Determine the [X, Y] coordinate at the center of the cell enclosing the given text.  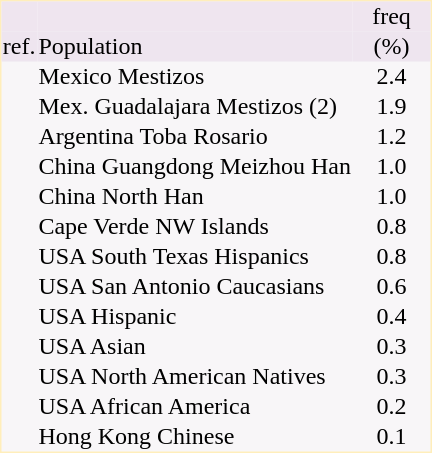
USA African America [195, 407]
USA South Texas Hispanics [195, 257]
Mexico Mestizos [195, 77]
0.4 [391, 317]
0.2 [391, 407]
Mex. Guadalajara Mestizos (2) [195, 107]
2.4 [391, 77]
(%) [391, 47]
Argentina Toba Rosario [195, 137]
ref. [19, 47]
Population [195, 47]
1.9 [391, 107]
1.2 [391, 137]
China North Han [195, 197]
Hong Kong Chinese [195, 437]
freq [391, 17]
Cape Verde NW Islands [195, 227]
USA Hispanic [195, 317]
USA San Antonio Caucasians [195, 287]
0.1 [391, 437]
0.6 [391, 287]
China Guangdong Meizhou Han [195, 167]
USA North American Natives [195, 377]
USA Asian [195, 347]
